Provide the (X, Y) coordinate of the cell's center where the given text is located.  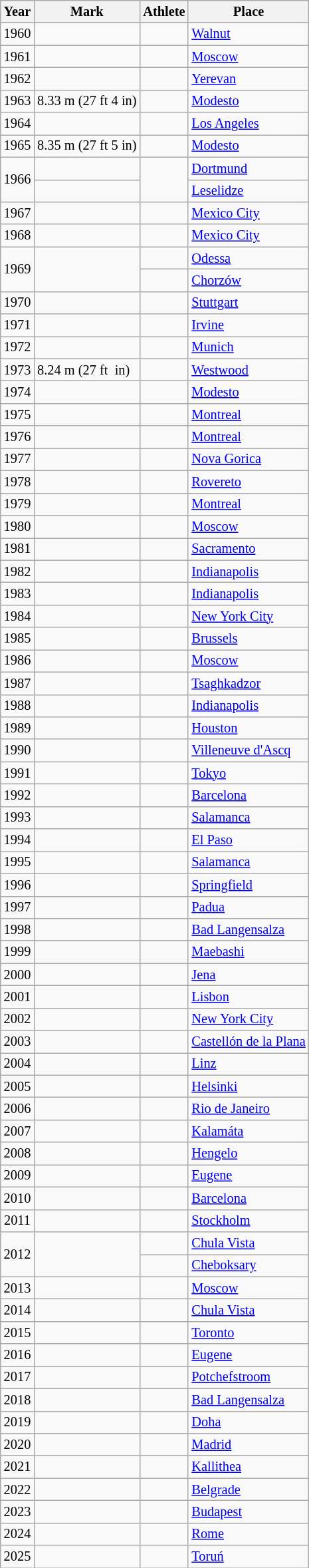
1966 (17, 180)
2006 (17, 1109)
1992 (17, 795)
1963 (17, 101)
8.33 m (27 ft 4 in) (86, 101)
1982 (17, 571)
1999 (17, 952)
Chorzów (249, 280)
Los Angeles (249, 124)
Irvine (249, 325)
Toronto (249, 1333)
2009 (17, 1176)
1980 (17, 526)
1965 (17, 146)
El Paso (249, 840)
2014 (17, 1310)
1960 (17, 34)
Odessa (249, 258)
1997 (17, 907)
1985 (17, 639)
Padua (249, 907)
2004 (17, 1064)
1975 (17, 414)
1981 (17, 549)
2011 (17, 1221)
Springfield (249, 885)
2007 (17, 1131)
Munich (249, 347)
1964 (17, 124)
1961 (17, 57)
Rovereto (249, 482)
Stockholm (249, 1221)
2015 (17, 1333)
1996 (17, 885)
Doha (249, 1422)
1994 (17, 840)
Toruń (249, 1557)
2022 (17, 1490)
1983 (17, 593)
Cheboksary (249, 1265)
Yerevan (249, 78)
2020 (17, 1444)
1979 (17, 504)
Westwood (249, 370)
2001 (17, 997)
Tsaghkadzor (249, 683)
1990 (17, 750)
Houston (249, 728)
Jena (249, 975)
2010 (17, 1198)
1974 (17, 392)
8.24 m (27 ft in) (86, 370)
Kallithea (249, 1467)
1991 (17, 773)
Walnut (249, 34)
1978 (17, 482)
1986 (17, 661)
2012 (17, 1253)
Stuttgart (249, 303)
2021 (17, 1467)
1973 (17, 370)
Athlete (163, 11)
Villeneuve d'Ascq (249, 750)
1970 (17, 303)
2013 (17, 1288)
2023 (17, 1511)
2019 (17, 1422)
1968 (17, 235)
Leselidze (249, 191)
1967 (17, 213)
Nova Gorica (249, 459)
1995 (17, 862)
2025 (17, 1557)
Dortmund (249, 168)
Tokyo (249, 773)
2024 (17, 1534)
Brussels (249, 639)
Madrid (249, 1444)
1976 (17, 437)
Helsinki (249, 1086)
Place (249, 11)
2002 (17, 1019)
Linz (249, 1064)
Maebashi (249, 952)
1998 (17, 929)
1989 (17, 728)
2018 (17, 1400)
1971 (17, 325)
Castellón de la Plana (249, 1042)
2017 (17, 1377)
8.35 m (27 ft 5 in) (86, 146)
1969 (17, 269)
Mark (86, 11)
Potchefstroom (249, 1377)
1984 (17, 616)
1972 (17, 347)
1962 (17, 78)
2008 (17, 1154)
Budapest (249, 1511)
2016 (17, 1355)
2000 (17, 975)
Belgrade (249, 1490)
1977 (17, 459)
2003 (17, 1042)
1987 (17, 683)
Rome (249, 1534)
Hengelo (249, 1154)
Rio de Janeiro (249, 1109)
Kalamáta (249, 1131)
Lisbon (249, 997)
1993 (17, 818)
1988 (17, 706)
2005 (17, 1086)
Sacramento (249, 549)
Year (17, 11)
